For the text-containing cell, return its midpoint in (x, y) coordinate format. 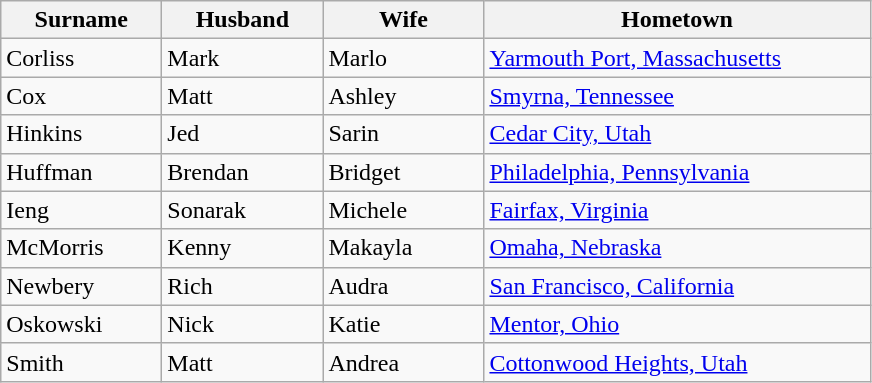
Ieng (82, 210)
Omaha, Nebraska (677, 248)
Mentor, Ohio (677, 324)
Nick (242, 324)
San Francisco, California (677, 286)
Hometown (677, 20)
Jed (242, 134)
Philadelphia, Pennsylvania (677, 172)
Mark (242, 58)
McMorris (82, 248)
Michele (404, 210)
Newbery (82, 286)
Smith (82, 362)
Makayla (404, 248)
Corliss (82, 58)
Kenny (242, 248)
Oskowski (82, 324)
Smyrna, Tennessee (677, 96)
Audra (404, 286)
Cox (82, 96)
Hinkins (82, 134)
Cedar City, Utah (677, 134)
Rich (242, 286)
Yarmouth Port, Massachusetts (677, 58)
Brendan (242, 172)
Sarin (404, 134)
Fairfax, Virginia (677, 210)
Wife (404, 20)
Cottonwood Heights, Utah (677, 362)
Andrea (404, 362)
Surname (82, 20)
Huffman (82, 172)
Ashley (404, 96)
Katie (404, 324)
Bridget (404, 172)
Sonarak (242, 210)
Marlo (404, 58)
Husband (242, 20)
